For the text-containing cell, return its midpoint in (X, Y) coordinate format. 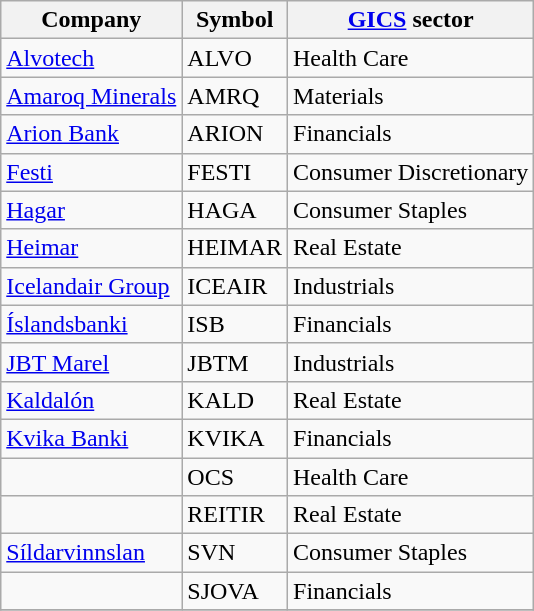
ICEAIR (235, 286)
FESTI (235, 172)
HEIMAR (235, 248)
Amaroq Minerals (92, 96)
ALVO (235, 58)
Heimar (92, 248)
Symbol (235, 20)
Consumer Discretionary (411, 172)
OCS (235, 477)
Company (92, 20)
Materials (411, 96)
Síldarvinnslan (92, 553)
Arion Bank (92, 134)
Kaldalón (92, 400)
GICS sector (411, 20)
REITIR (235, 515)
SVN (235, 553)
Íslandsbanki (92, 324)
SJOVA (235, 591)
Icelandair Group (92, 286)
Kvika Banki (92, 438)
HAGA (235, 210)
AMRQ (235, 96)
Alvotech (92, 58)
KALD (235, 400)
JBTM (235, 362)
ARION (235, 134)
KVIKA (235, 438)
JBT Marel (92, 362)
Festi (92, 172)
ISB (235, 324)
Hagar (92, 210)
